Return [X, Y] of the center of cell containing provided text 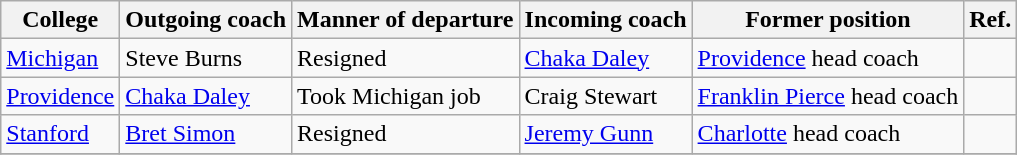
Michigan [60, 58]
Ref. [990, 20]
Steve Burns [206, 58]
Incoming coach [606, 20]
Bret Simon [206, 134]
Former position [828, 20]
Jeremy Gunn [606, 134]
Stanford [60, 134]
Providence head coach [828, 58]
Craig Stewart [606, 96]
Franklin Pierce head coach [828, 96]
Took Michigan job [406, 96]
Outgoing coach [206, 20]
Charlotte head coach [828, 134]
College [60, 20]
Providence [60, 96]
Manner of departure [406, 20]
